Search for the cell housing the specified text and yield its (x, y) center coordinate. 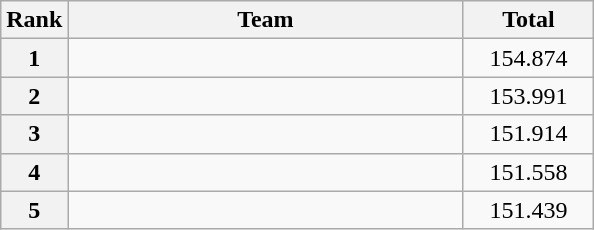
1 (34, 58)
154.874 (528, 58)
151.558 (528, 172)
5 (34, 210)
3 (34, 134)
151.439 (528, 210)
Total (528, 20)
2 (34, 96)
4 (34, 172)
Team (266, 20)
151.914 (528, 134)
Rank (34, 20)
153.991 (528, 96)
